From the cell containing the given text, extract its center point as (x, y) coordinate. 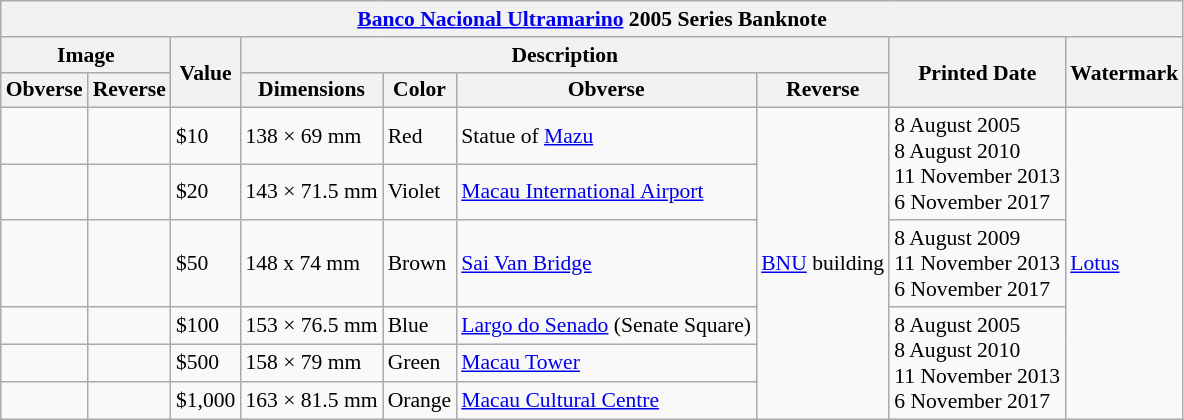
158 × 79 mm (311, 362)
Macau International Airport (606, 192)
8 August 2005 8 August 201011 November 20136 November 2017 (977, 164)
Blue (420, 326)
Color (420, 90)
Macau Tower (606, 362)
163 × 81.5 mm (311, 400)
$1,000 (206, 400)
$100 (206, 326)
Largo do Senado (Senate Square) (606, 326)
Image (86, 55)
Red (420, 136)
Watermark (1124, 72)
Banco Nacional Ultramarino 2005 Series Banknote (592, 19)
Lotus (1124, 264)
138 × 69 mm (311, 136)
143 × 71.5 mm (311, 192)
Value (206, 72)
Violet (420, 192)
153 × 76.5 mm (311, 326)
8 August 2009 11 November 20136 November 2017 (977, 264)
Statue of Mazu (606, 136)
Dimensions (311, 90)
Description (564, 55)
$500 (206, 362)
$50 (206, 264)
Brown (420, 264)
148 x 74 mm (311, 264)
Green (420, 362)
BNU building (822, 264)
$20 (206, 192)
Macau Cultural Centre (606, 400)
Orange (420, 400)
$10 (206, 136)
Sai Van Bridge (606, 264)
Printed Date (977, 72)
8 August 2005 8 August 2010 11 November 20136 November 2017 (977, 363)
